Extract the (X, Y) coordinate from the center of the cell holding the provided text.  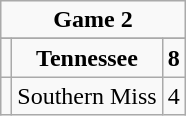
4 (174, 96)
Tennessee (87, 58)
Game 2 (94, 20)
8 (174, 58)
Southern Miss (87, 96)
